Determine the (x, y) coordinate at the center of the cell enclosing the given text.  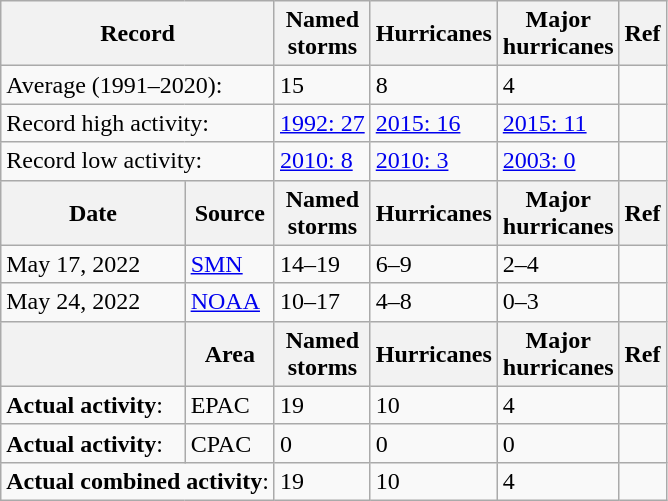
2015: 16 (434, 123)
4–8 (434, 302)
EPAC (230, 405)
Record (138, 34)
Source (230, 212)
May 17, 2022 (93, 264)
0–3 (558, 302)
2010: 3 (434, 161)
Record low activity: (138, 161)
2003: 0 (558, 161)
Area (230, 354)
May 24, 2022 (93, 302)
14–19 (322, 264)
6–9 (434, 264)
10–17 (322, 302)
NOAA (230, 302)
CPAC (230, 443)
Actual combined activity: (138, 481)
Average (1991–2020): (138, 85)
8 (434, 85)
2010: 8 (322, 161)
2015: 11 (558, 123)
15 (322, 85)
SMN (230, 264)
Date (93, 212)
Record high activity: (138, 123)
1992: 27 (322, 123)
2–4 (558, 264)
